Return the [x, y] coordinate for the center point of the cell that contains the specified text.  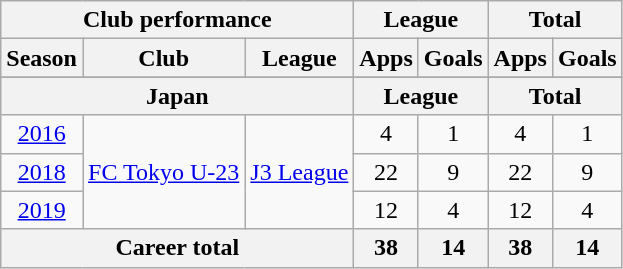
Club performance [178, 20]
Club [163, 58]
Career total [178, 248]
Japan [178, 96]
FC Tokyo U-23 [163, 172]
2019 [42, 210]
J3 League [300, 172]
2016 [42, 134]
Season [42, 58]
2018 [42, 172]
